Search for the cell housing the specified text and yield its (x, y) center coordinate. 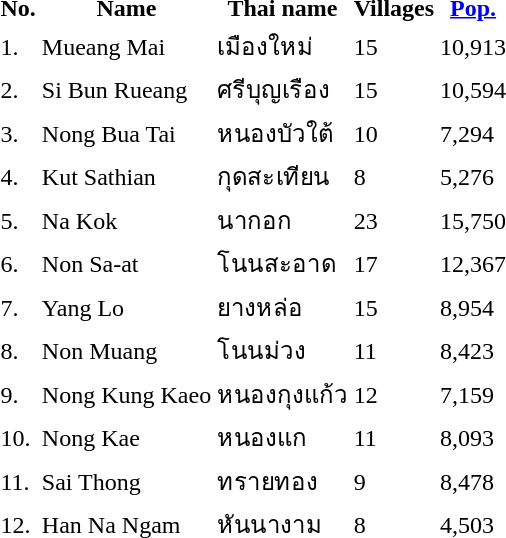
เมืองใหม่ (283, 46)
นากอก (283, 220)
หนองบัวใต้ (283, 133)
ทรายทอง (283, 481)
10 (394, 133)
Non Muang (126, 350)
Na Kok (126, 220)
Nong Kung Kaeo (126, 394)
หนองแก (283, 438)
Yang Lo (126, 307)
17 (394, 264)
8 (394, 176)
ศรีบุญเรือง (283, 90)
9 (394, 481)
Mueang Mai (126, 46)
กุดสะเทียน (283, 176)
Nong Kae (126, 438)
Sai Thong (126, 481)
Nong Bua Tai (126, 133)
หนองกุงแก้ว (283, 394)
Si Bun Rueang (126, 90)
Non Sa-at (126, 264)
23 (394, 220)
โนนม่วง (283, 350)
ยางหล่อ (283, 307)
Kut Sathian (126, 176)
โนนสะอาด (283, 264)
12 (394, 394)
